For the text-containing cell, return its midpoint in [X, Y] coordinate format. 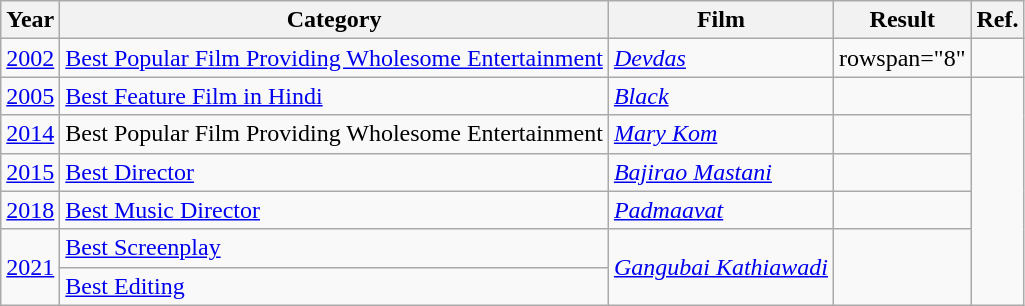
2021 [30, 267]
Devdas [720, 58]
Category [334, 20]
Film [720, 20]
Best Director [334, 172]
Best Music Director [334, 210]
2005 [30, 96]
Gangubai Kathiawadi [720, 267]
2015 [30, 172]
Best Screenplay [334, 248]
Result [902, 20]
Best Editing [334, 286]
Year [30, 20]
Ref. [998, 20]
2018 [30, 210]
Black [720, 96]
Bajirao Mastani [720, 172]
Padmaavat [720, 210]
2002 [30, 58]
rowspan="8" [902, 58]
Best Feature Film in Hindi [334, 96]
Mary Kom [720, 134]
2014 [30, 134]
